Identify which cell holds the provided text, then report its [x, y] central coordinate. 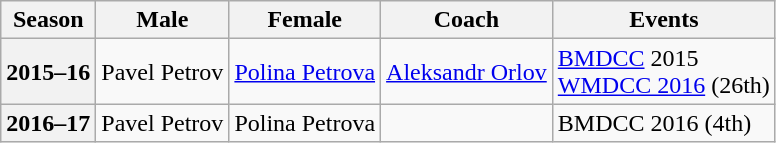
Season [48, 20]
Female [305, 20]
BMDCC 2016 (4th) [664, 123]
Male [162, 20]
Coach [467, 20]
2015–16 [48, 72]
2016–17 [48, 123]
BMDCC 2015 WMDCC 2016 (26th) [664, 72]
Aleksandr Orlov [467, 72]
Events [664, 20]
